Capture the cell that displays the provided text and extract its [X, Y] central coordinate. 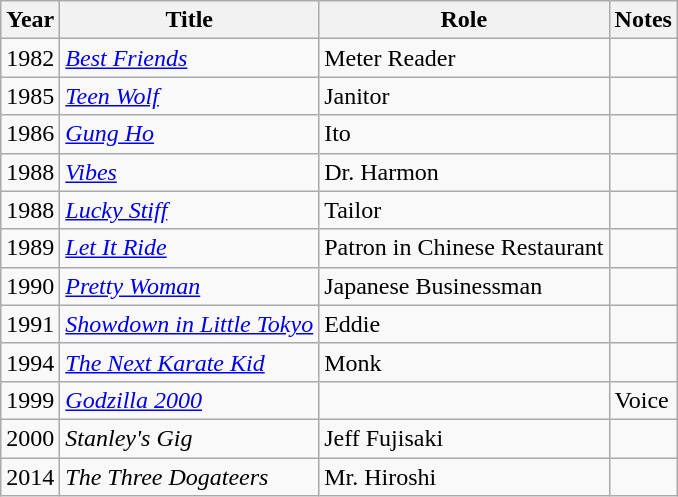
1991 [30, 324]
Eddie [464, 324]
The Three Dogateers [190, 477]
1990 [30, 286]
1982 [30, 58]
Jeff Fujisaki [464, 438]
1985 [30, 96]
Mr. Hiroshi [464, 477]
Dr. Harmon [464, 172]
Vibes [190, 172]
Gung Ho [190, 134]
Let It Ride [190, 248]
Lucky Stiff [190, 210]
The Next Karate Kid [190, 362]
Role [464, 20]
Teen Wolf [190, 96]
1989 [30, 248]
Year [30, 20]
Best Friends [190, 58]
Notes [643, 20]
2000 [30, 438]
1986 [30, 134]
Monk [464, 362]
Japanese Businessman [464, 286]
Meter Reader [464, 58]
Godzilla 2000 [190, 400]
Pretty Woman [190, 286]
Showdown in Little Tokyo [190, 324]
Patron in Chinese Restaurant [464, 248]
2014 [30, 477]
Voice [643, 400]
1999 [30, 400]
1994 [30, 362]
Tailor [464, 210]
Title [190, 20]
Stanley's Gig [190, 438]
Janitor [464, 96]
Ito [464, 134]
